For the text-containing cell, return its midpoint in (x, y) coordinate format. 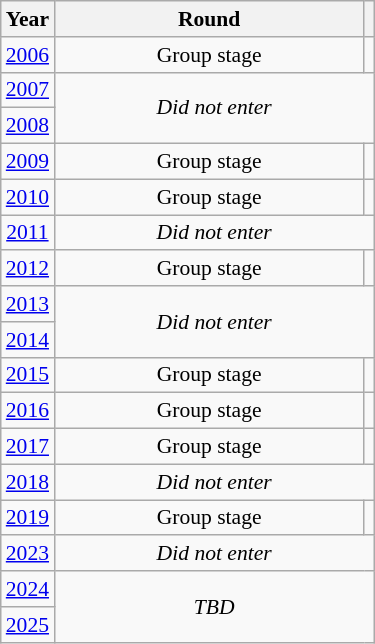
2017 (28, 447)
2009 (28, 162)
TBD (214, 606)
2024 (28, 589)
2019 (28, 518)
2010 (28, 197)
2025 (28, 625)
2015 (28, 375)
2013 (28, 304)
2011 (28, 233)
2006 (28, 55)
2016 (28, 411)
2014 (28, 340)
2018 (28, 482)
2007 (28, 90)
2012 (28, 269)
Round (209, 19)
Year (28, 19)
2023 (28, 554)
2008 (28, 126)
